Output the (X, Y) coordinate of the center of the cell containing the given text.  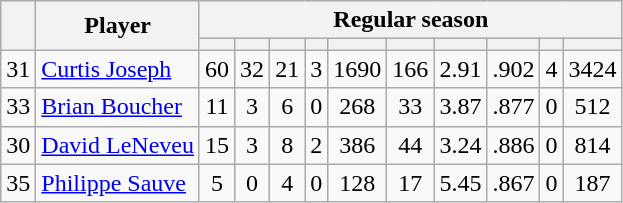
David LeNeveu (118, 145)
268 (358, 107)
1690 (358, 69)
5 (216, 183)
386 (358, 145)
32 (252, 69)
21 (288, 69)
17 (410, 183)
60 (216, 69)
Regular season (410, 20)
814 (592, 145)
512 (592, 107)
.886 (514, 145)
.867 (514, 183)
15 (216, 145)
.877 (514, 107)
11 (216, 107)
Player (118, 26)
31 (18, 69)
3424 (592, 69)
166 (410, 69)
35 (18, 183)
3.24 (460, 145)
30 (18, 145)
8 (288, 145)
44 (410, 145)
.902 (514, 69)
2 (316, 145)
2.91 (460, 69)
6 (288, 107)
Curtis Joseph (118, 69)
128 (358, 183)
187 (592, 183)
5.45 (460, 183)
Brian Boucher (118, 107)
3.87 (460, 107)
Philippe Sauve (118, 183)
